Capture the cell that displays the provided text and extract its (x, y) central coordinate. 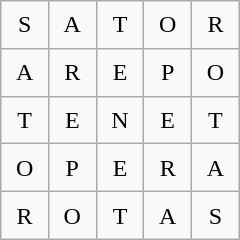
N (120, 120)
